For the text-containing cell, return its midpoint in [X, Y] coordinate format. 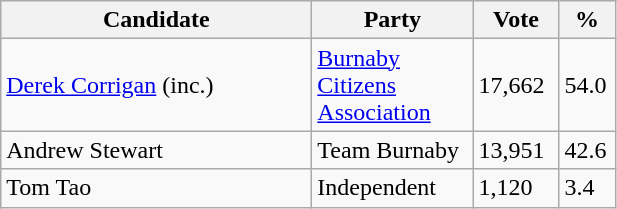
42.6 [587, 150]
Burnaby Citizens Association [392, 85]
54.0 [587, 85]
% [587, 20]
Andrew Stewart [156, 150]
Vote [516, 20]
13,951 [516, 150]
Derek Corrigan (inc.) [156, 85]
3.4 [587, 188]
Team Burnaby [392, 150]
17,662 [516, 85]
Independent [392, 188]
1,120 [516, 188]
Party [392, 20]
Candidate [156, 20]
Tom Tao [156, 188]
